Determine the [X, Y] coordinate at the center of the cell enclosing the given text.  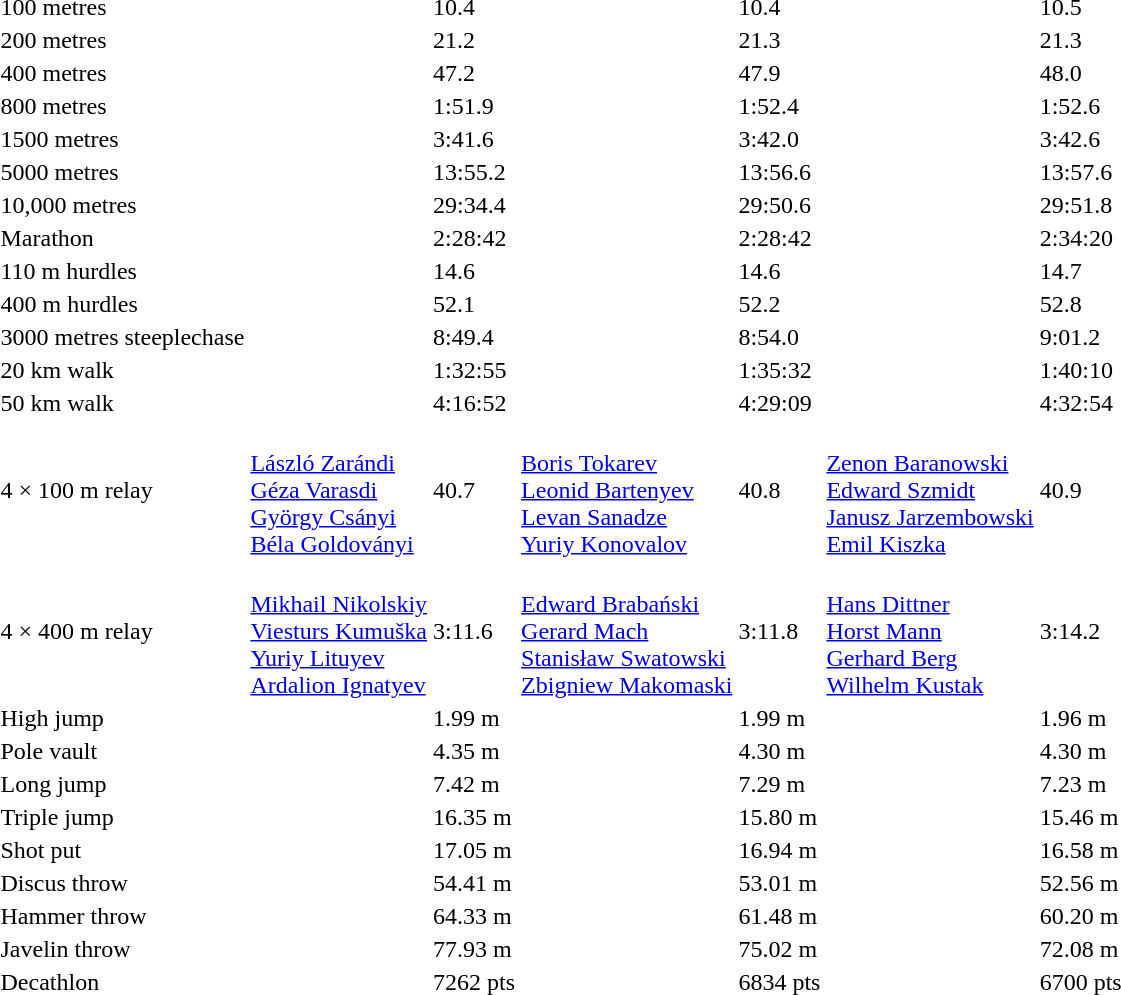
3:11.6 [474, 631]
61.48 m [780, 916]
29:34.4 [474, 205]
29:50.6 [780, 205]
64.33 m [474, 916]
52.2 [780, 304]
3:42.0 [780, 139]
47.2 [474, 73]
Boris TokarevLeonid BartenyevLevan SanadzeYuriy Konovalov [627, 490]
53.01 m [780, 883]
47.9 [780, 73]
15.80 m [780, 817]
Edward BrabańskiGerard MachStanisław SwatowskiZbigniew Makomaski [627, 631]
54.41 m [474, 883]
16.94 m [780, 850]
1:32:55 [474, 370]
17.05 m [474, 850]
16.35 m [474, 817]
21.3 [780, 40]
21.2 [474, 40]
4.35 m [474, 751]
8:54.0 [780, 337]
Hans DittnerHorst MannGerhard BergWilhelm Kustak [930, 631]
75.02 m [780, 949]
13:55.2 [474, 172]
52.1 [474, 304]
8:49.4 [474, 337]
77.93 m [474, 949]
40.8 [780, 490]
1:51.9 [474, 106]
4:29:09 [780, 403]
7.42 m [474, 784]
3:11.8 [780, 631]
4:16:52 [474, 403]
Zenon BaranowskiEdward SzmidtJanusz JarzembowskiEmil Kiszka [930, 490]
13:56.6 [780, 172]
1:35:32 [780, 370]
László ZarándiGéza VarasdiGyörgy CsányiBéla Goldoványi [339, 490]
3:41.6 [474, 139]
7.29 m [780, 784]
4.30 m [780, 751]
Mikhail NikolskiyViesturs KumuškaYuriy LituyevArdalion Ignatyev [339, 631]
40.7 [474, 490]
1:52.4 [780, 106]
